Identify which cell holds the provided text, then report its [x, y] central coordinate. 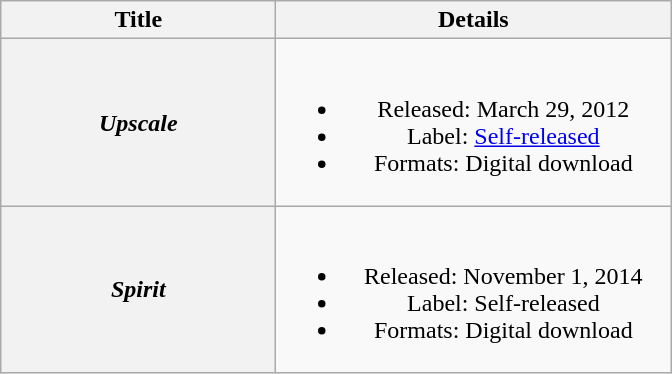
Released: March 29, 2012Label: Self-releasedFormats: Digital download [474, 122]
Title [138, 20]
Details [474, 20]
Released: November 1, 2014Label: Self-releasedFormats: Digital download [474, 290]
Upscale [138, 122]
Spirit [138, 290]
